Output the [X, Y] coordinate of the center of the cell containing the given text.  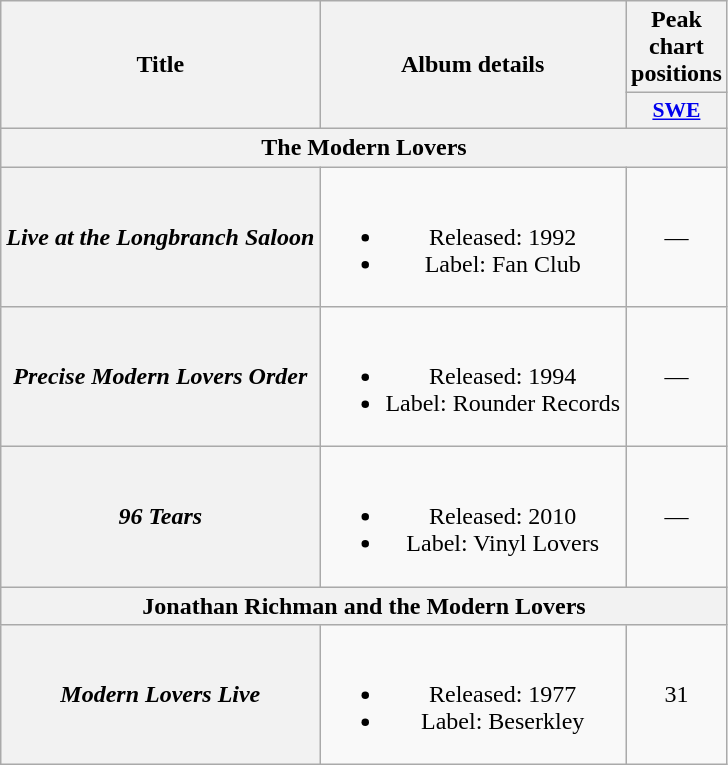
Released: 1992Label: Fan Club [473, 236]
Modern Lovers Live [160, 695]
Title [160, 65]
SWE [677, 111]
Album details [473, 65]
Released: 1994Label: Rounder Records [473, 377]
Live at the Longbranch Saloon [160, 236]
Released: 1977Label: Beserkley [473, 695]
The Modern Lovers [364, 147]
96 Tears [160, 517]
Jonathan Richman and the Modern Lovers [364, 606]
31 [677, 695]
Peak chart positions [677, 47]
Released: 2010Label: Vinyl Lovers [473, 517]
Precise Modern Lovers Order [160, 377]
